Search for the cell housing the specified text and yield its (X, Y) center coordinate. 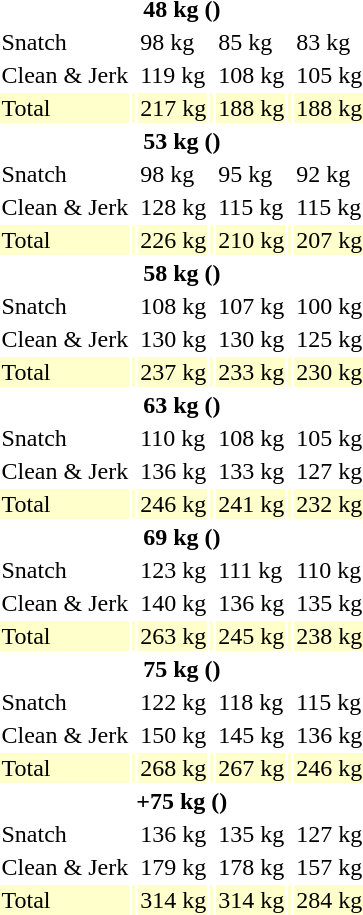
110 kg (174, 438)
217 kg (174, 108)
115 kg (252, 207)
245 kg (252, 636)
128 kg (174, 207)
140 kg (174, 603)
85 kg (252, 42)
226 kg (174, 240)
119 kg (174, 75)
123 kg (174, 570)
118 kg (252, 702)
267 kg (252, 768)
210 kg (252, 240)
95 kg (252, 174)
263 kg (174, 636)
135 kg (252, 834)
122 kg (174, 702)
133 kg (252, 471)
111 kg (252, 570)
145 kg (252, 735)
178 kg (252, 867)
268 kg (174, 768)
246 kg (174, 504)
188 kg (252, 108)
233 kg (252, 372)
237 kg (174, 372)
150 kg (174, 735)
179 kg (174, 867)
241 kg (252, 504)
107 kg (252, 306)
